Determine the (X, Y) coordinate at the center of the cell enclosing the given text.  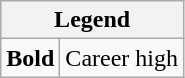
Career high (122, 58)
Bold (30, 58)
Legend (92, 20)
